Capture the cell that displays the provided text and extract its (X, Y) central coordinate. 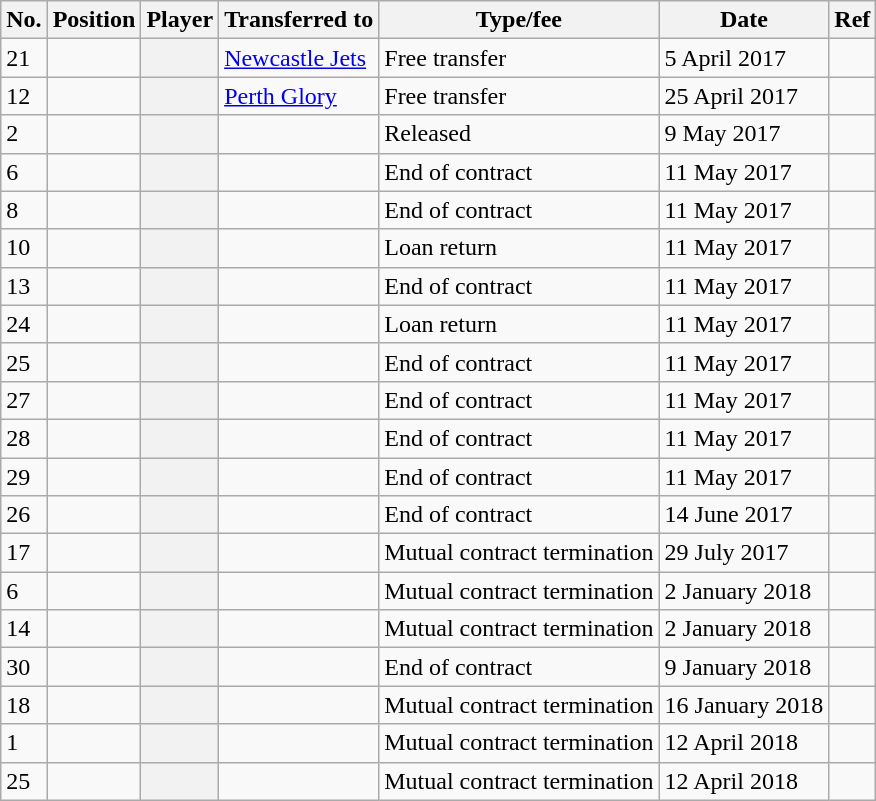
No. (24, 20)
17 (24, 553)
25 April 2017 (744, 96)
Newcastle Jets (299, 58)
14 June 2017 (744, 515)
29 (24, 477)
1 (24, 743)
16 January 2018 (744, 705)
2 (24, 134)
Released (519, 134)
27 (24, 400)
Perth Glory (299, 96)
10 (24, 248)
8 (24, 210)
14 (24, 629)
24 (24, 324)
12 (24, 96)
29 July 2017 (744, 553)
Ref (852, 20)
9 January 2018 (744, 667)
5 April 2017 (744, 58)
Player (180, 20)
28 (24, 438)
9 May 2017 (744, 134)
Date (744, 20)
Type/fee (519, 20)
18 (24, 705)
30 (24, 667)
Position (94, 20)
13 (24, 286)
21 (24, 58)
Transferred to (299, 20)
26 (24, 515)
